For the text-containing cell, return its midpoint in (x, y) coordinate format. 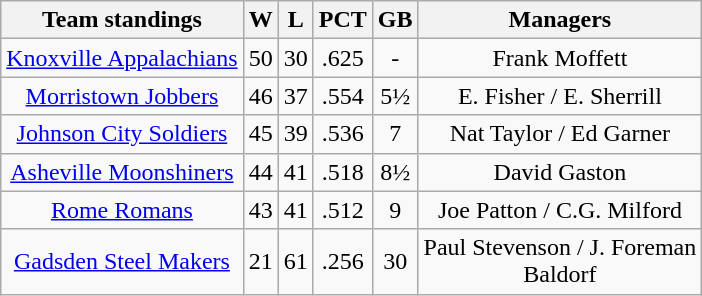
.512 (342, 210)
Knoxville Appalachians (122, 58)
44 (260, 172)
.536 (342, 134)
Frank Moffett (560, 58)
.625 (342, 58)
39 (296, 134)
37 (296, 96)
8½ (395, 172)
61 (296, 262)
Rome Romans (122, 210)
Joe Patton / C.G. Milford (560, 210)
43 (260, 210)
.256 (342, 262)
50 (260, 58)
David Gaston (560, 172)
Morristown Jobbers (122, 96)
46 (260, 96)
5½ (395, 96)
E. Fisher / E. Sherrill (560, 96)
9 (395, 210)
Paul Stevenson / J. Foreman Baldorf (560, 262)
7 (395, 134)
21 (260, 262)
Asheville Moonshiners (122, 172)
Johnson City Soldiers (122, 134)
Nat Taylor / Ed Garner (560, 134)
45 (260, 134)
Team standings (122, 20)
GB (395, 20)
.554 (342, 96)
.518 (342, 172)
PCT (342, 20)
Managers (560, 20)
L (296, 20)
W (260, 20)
- (395, 58)
Gadsden Steel Makers (122, 262)
